Provide the (X, Y) coordinate of the cell's center where the given text is located.  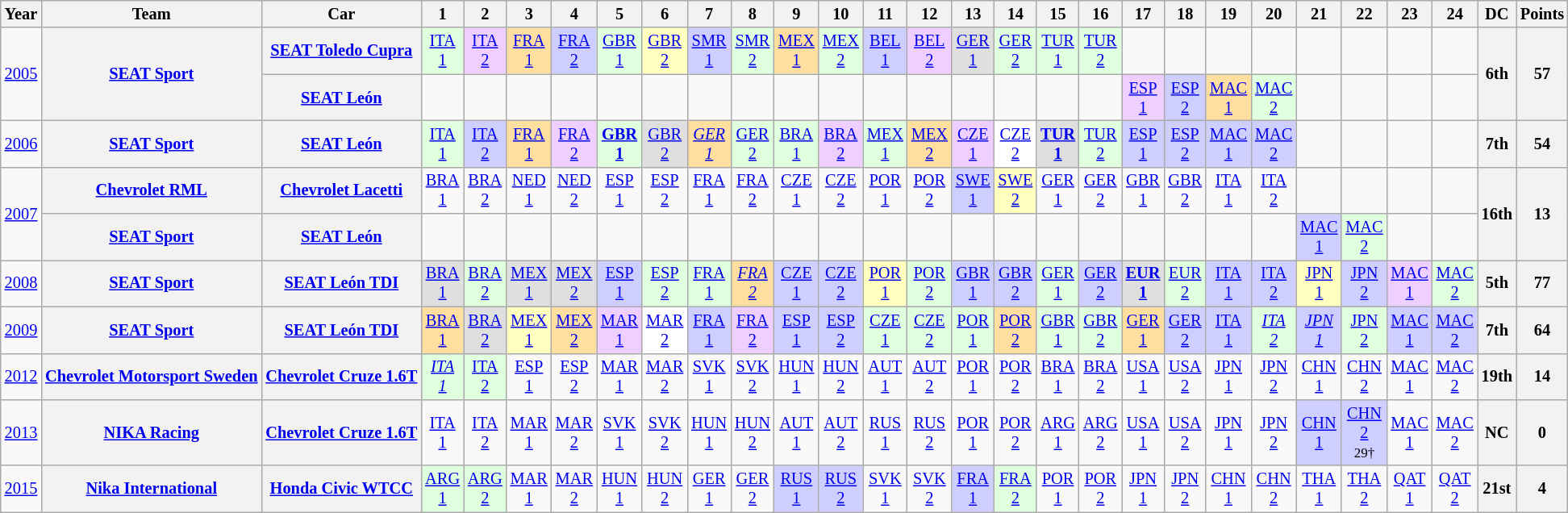
NIKA Racing (152, 432)
11 (886, 14)
CHN229† (1364, 432)
NED1 (529, 190)
BEL1 (886, 51)
Chevrolet Lacetti (341, 190)
SWE2 (1016, 190)
5 (619, 14)
1 (442, 14)
5th (1497, 283)
18 (1185, 14)
21st (1497, 489)
SMR1 (709, 51)
16 (1100, 14)
10 (840, 14)
Honda Civic WTCC (341, 489)
64 (1542, 330)
2008 (21, 283)
Points (1542, 14)
7 (709, 14)
12 (929, 14)
Chevrolet Motorsport Sweden (152, 377)
2007 (21, 213)
8 (753, 14)
NC (1497, 432)
EUR2 (1185, 283)
2006 (21, 144)
2013 (21, 432)
0 (1542, 432)
15 (1058, 14)
Car (341, 14)
THA1 (1319, 489)
2005 (21, 74)
54 (1542, 144)
NED2 (574, 190)
BEL2 (929, 51)
2 (486, 14)
22 (1364, 14)
57 (1542, 74)
20 (1274, 14)
9 (797, 14)
77 (1542, 283)
Team (152, 14)
21 (1319, 14)
Nika International (152, 489)
24 (1455, 14)
SEAT Toledo Cupra (341, 51)
SMR2 (753, 51)
19th (1497, 377)
16th (1497, 213)
EUR1 (1144, 283)
2009 (21, 330)
Chevrolet RML (152, 190)
DC (1497, 14)
THA2 (1364, 489)
6 (665, 14)
23 (1409, 14)
2015 (21, 489)
QAT2 (1455, 489)
2012 (21, 377)
19 (1228, 14)
QAT1 (1409, 489)
3 (529, 14)
17 (1144, 14)
Year (21, 14)
SWE1 (973, 190)
6th (1497, 74)
